Scan for the cell matching the given text and deliver its (X, Y) coordinate at center. 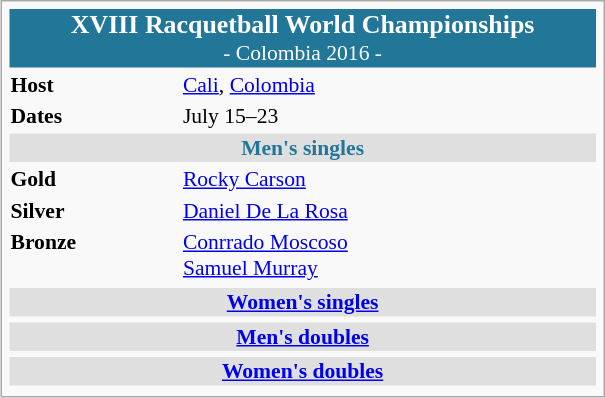
Conrrado Moscoso Samuel Murray (388, 255)
Silver (94, 210)
Cali, Colombia (388, 84)
Host (94, 84)
Daniel De La Rosa (388, 210)
Dates (94, 116)
Bronze (94, 255)
July 15–23 (388, 116)
Gold (94, 179)
Rocky Carson (388, 179)
Men's doubles (302, 336)
XVIII Racquetball World Championships- Colombia 2016 - (302, 38)
Women's doubles (302, 371)
Women's singles (302, 302)
Men's singles (302, 147)
